Identify which cell holds the provided text, then report its [X, Y] central coordinate. 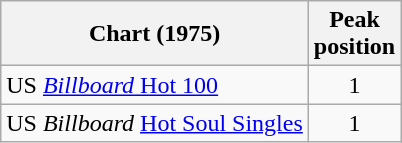
Chart (1975) [155, 34]
Peakposition [354, 34]
US Billboard Hot 100 [155, 85]
US Billboard Hot Soul Singles [155, 123]
